Find where the given text appears and provide that cell's center as [X, Y] coordinate. 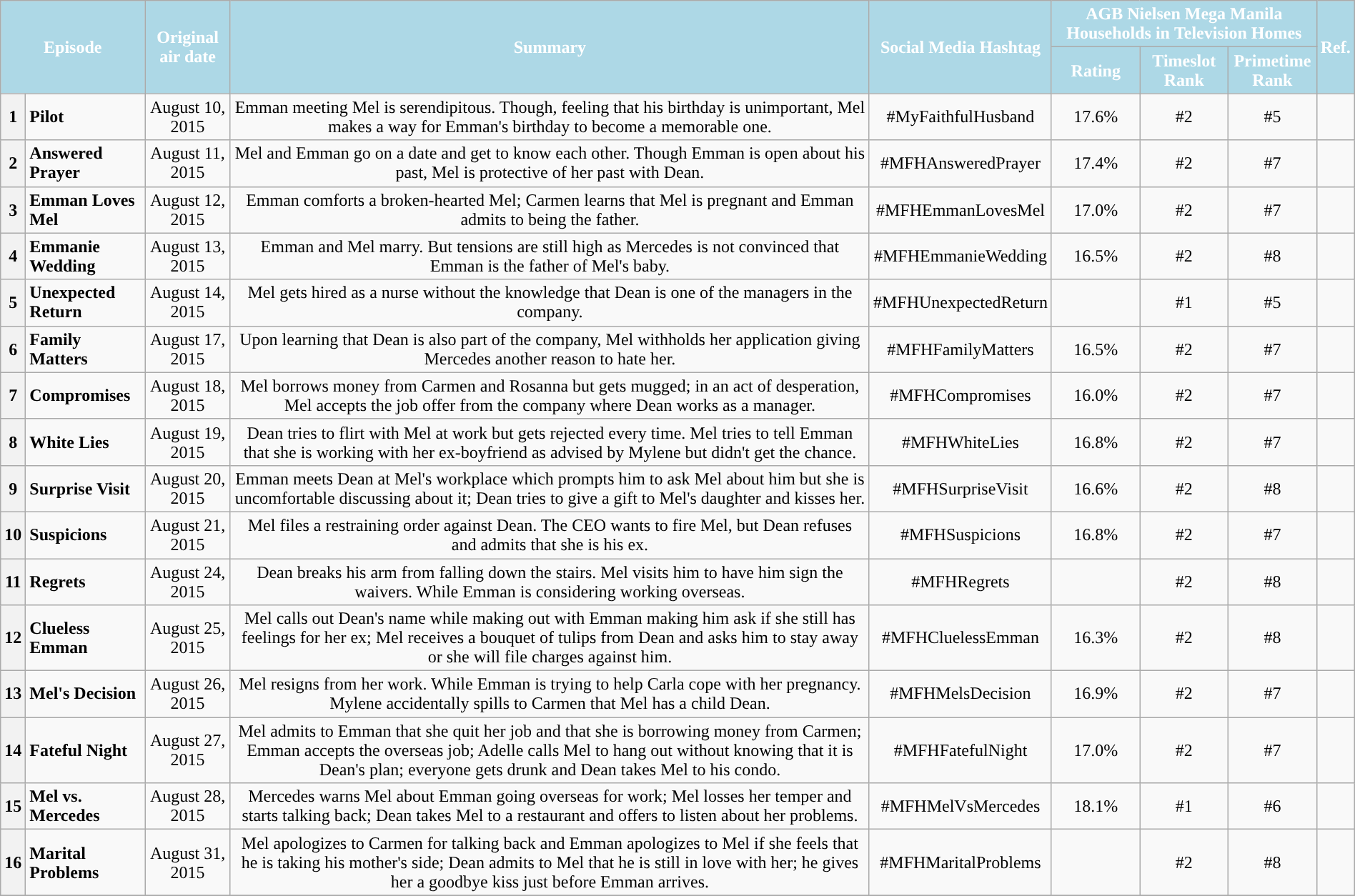
Family Matters [86, 349]
16.9% [1096, 695]
Clueless Emman [86, 638]
#MFHWhiteLies [961, 442]
#MFHCompromises [961, 396]
11 [13, 582]
17.6% [1096, 117]
August 26, 2015 [188, 695]
August 27, 2015 [188, 750]
7 [13, 396]
#MFHSuspicions [961, 534]
16 [13, 862]
August 11, 2015 [188, 163]
#6 [1273, 806]
White Lies [86, 442]
Summary [550, 47]
August 17, 2015 [188, 349]
1 [13, 117]
Mel vs. Mercedes [86, 806]
Emman and Mel marry. But tensions are still high as Mercedes is not convinced that Emman is the father of Mel's baby. [550, 256]
#MFHAnsweredPrayer [961, 163]
August 19, 2015 [188, 442]
#MFHMelVsMercedes [961, 806]
Social Media Hashtag [961, 47]
Compromises [86, 396]
18.1% [1096, 806]
4 [13, 256]
August 21, 2015 [188, 534]
#MyFaithfulHusband [961, 117]
August 28, 2015 [188, 806]
12 [13, 638]
August 24, 2015 [188, 582]
Surprise Visit [86, 489]
#MFHSurpriseVisit [961, 489]
August 25, 2015 [188, 638]
Mel files a restraining order against Dean. The CEO wants to fire Mel, but Dean refuses and admits that she is his ex. [550, 534]
Upon learning that Dean is also part of the company, Mel withholds her application giving Mercedes another reason to hate her. [550, 349]
Mel's Decision [86, 695]
2 [13, 163]
August 13, 2015 [188, 256]
Original air date [188, 47]
August 31, 2015 [188, 862]
#MFHEmmanLovesMel [961, 210]
9 [13, 489]
#MFHFatefulNight [961, 750]
16.6% [1096, 489]
#MFHMelsDecision [961, 695]
#MFHMaritalProblems [961, 862]
August 12, 2015 [188, 210]
Ref. [1335, 47]
Unexpected Return [86, 303]
August 20, 2015 [188, 489]
August 10, 2015 [188, 117]
August 14, 2015 [188, 303]
#MFHUnexpectedReturn [961, 303]
5 [13, 303]
Suspicions [86, 534]
#MFHEmmanieWedding [961, 256]
#MFHRegrets [961, 582]
Regrets [86, 582]
Fateful Night [86, 750]
Answered Prayer [86, 163]
Marital Problems [86, 862]
8 [13, 442]
Mel and Emman go on a date and get to know each other. Though Emman is open about his past, Mel is protective of her past with Dean. [550, 163]
16.0% [1096, 396]
Emman Loves Mel [86, 210]
17.4% [1096, 163]
Pilot [86, 117]
Emman meeting Mel is serendipitous. Though, feeling that his birthday is unimportant, Mel makes a way for Emman's birthday to become a memorable one. [550, 117]
Timeslot Rank [1184, 70]
15 [13, 806]
#MFHFamilyMatters [961, 349]
6 [13, 349]
10 [13, 534]
Rating [1096, 70]
AGB Nielsen Mega Manila Households in Television Homes [1183, 24]
16.3% [1096, 638]
Emman comforts a broken-hearted Mel; Carmen learns that Mel is pregnant and Emman admits to being the father. [550, 210]
Episode [73, 47]
13 [13, 695]
Emmanie Wedding [86, 256]
#MFHCluelessEmman [961, 638]
3 [13, 210]
Mel gets hired as a nurse without the knowledge that Dean is one of the managers in the company. [550, 303]
Dean breaks his arm from falling down the stairs. Mel visits him to have him sign the waivers. While Emman is considering working overseas. [550, 582]
August 18, 2015 [188, 396]
Primetime Rank [1273, 70]
14 [13, 750]
